Output the [x, y] coordinate of the center of the cell containing the given text.  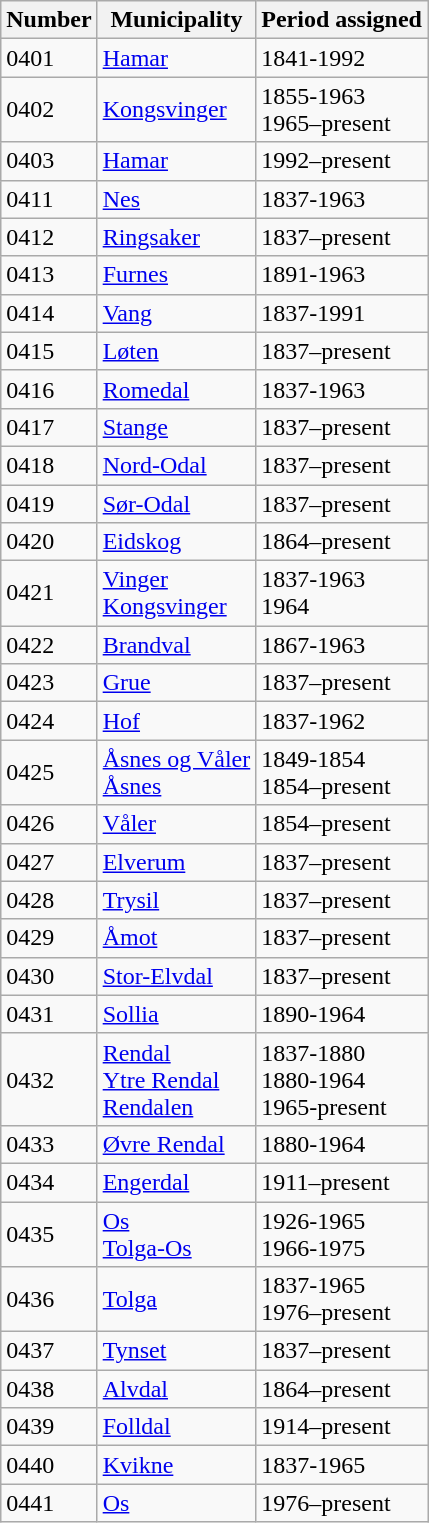
Furnes [176, 275]
Eidskog [176, 542]
Trysil [176, 900]
Åmot [176, 938]
0431 [49, 1014]
0429 [49, 938]
Romedal [176, 389]
Engerdal [176, 1182]
0433 [49, 1144]
0432 [49, 1079]
Tolga [176, 1300]
1849-18541854–present [342, 772]
Stor-Elvdal [176, 976]
Vang [176, 313]
Hof [176, 721]
Number [49, 20]
0437 [49, 1351]
Grue [176, 683]
0420 [49, 542]
1837-19651976–present [342, 1300]
0415 [49, 351]
0403 [49, 161]
0422 [49, 645]
1837-19631964 [342, 594]
0402 [49, 110]
Sollia [176, 1014]
1855-19631965–present [342, 110]
1890-1964 [342, 1014]
1992–present [342, 161]
0426 [49, 824]
0411 [49, 199]
0430 [49, 976]
0416 [49, 389]
0440 [49, 1465]
0401 [49, 58]
0441 [49, 1503]
Våler [176, 824]
Folldal [176, 1427]
Øvre Rendal [176, 1144]
1914–present [342, 1427]
1880-1964 [342, 1144]
0428 [49, 900]
1976–present [342, 1503]
1854–present [342, 824]
OsTolga-Os [176, 1234]
0412 [49, 237]
1911–present [342, 1182]
Ringsaker [176, 237]
0417 [49, 427]
Municipality [176, 20]
Period assigned [342, 20]
Tynset [176, 1351]
Brandval [176, 645]
RendalYtre RendalRendalen [176, 1079]
1891-1963 [342, 275]
1867-1963 [342, 645]
0419 [49, 503]
0439 [49, 1427]
0427 [49, 862]
Os [176, 1503]
1837-1962 [342, 721]
Alvdal [176, 1389]
0418 [49, 465]
0423 [49, 683]
0414 [49, 313]
0413 [49, 275]
0438 [49, 1389]
0425 [49, 772]
VingerKongsvinger [176, 594]
0421 [49, 594]
0434 [49, 1182]
Kvikne [176, 1465]
1837-18801880-19641965-present [342, 1079]
Stange [176, 427]
0424 [49, 721]
1837-1991 [342, 313]
Nes [176, 199]
Elverum [176, 862]
Løten [176, 351]
0436 [49, 1300]
Sør-Odal [176, 503]
1841-1992 [342, 58]
1926-19651966-1975 [342, 1234]
Nord-Odal [176, 465]
1837-1965 [342, 1465]
Åsnes og VålerÅsnes [176, 772]
Kongsvinger [176, 110]
0435 [49, 1234]
